Scan for the cell matching the given text and deliver its (x, y) coordinate at center. 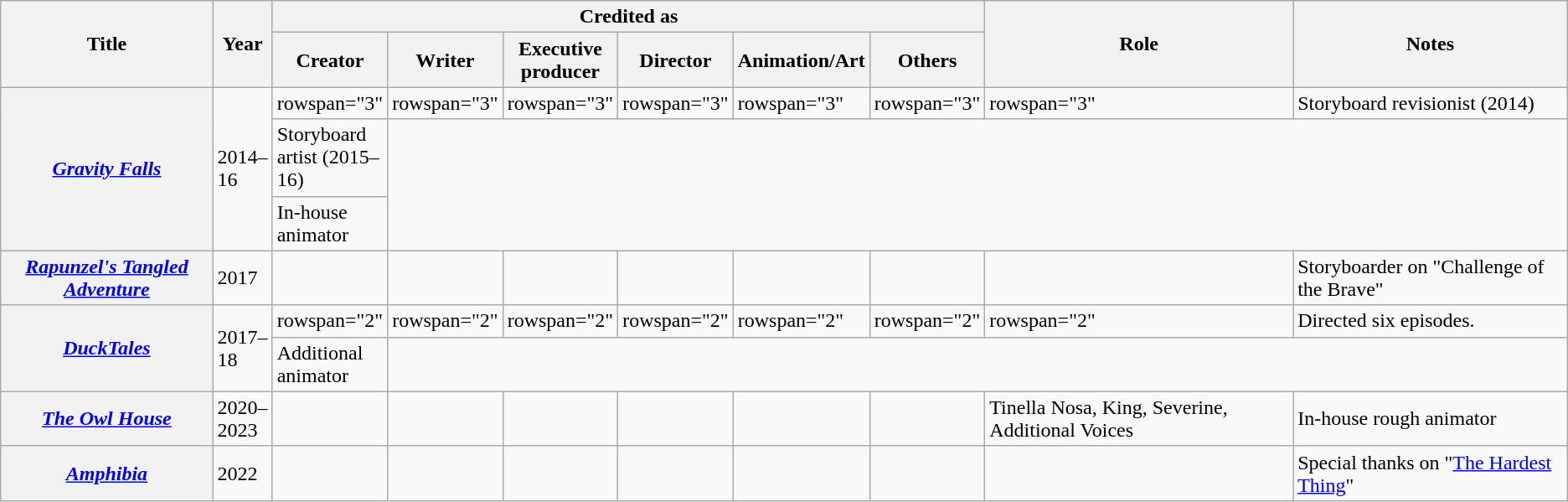
Directed six episodes. (1431, 321)
Gravity Falls (107, 169)
Director (676, 60)
Amphibia (107, 473)
Creator (330, 60)
In-house animator (330, 223)
Others (927, 60)
Storyboarder on "Challenge of the Brave" (1431, 278)
Special thanks on "The Hardest Thing" (1431, 473)
Tinella Nosa, King, Severine, Additional Voices (1139, 419)
2017–18 (243, 349)
Additional animator (330, 364)
2022 (243, 473)
Title (107, 44)
Animation/Art (801, 60)
2014–16 (243, 169)
2017 (243, 278)
DuckTales (107, 349)
Credited as (628, 17)
Rapunzel's Tangled Adventure (107, 278)
Year (243, 44)
The Owl House (107, 419)
Executive producer (560, 60)
Notes (1431, 44)
In-house rough animator (1431, 419)
Role (1139, 44)
Writer (446, 60)
2020–2023 (243, 419)
Storyboard artist (2015–16) (330, 158)
Storyboard revisionist (2014) (1431, 103)
